Output the [X, Y] coordinate of the center of the cell containing the given text.  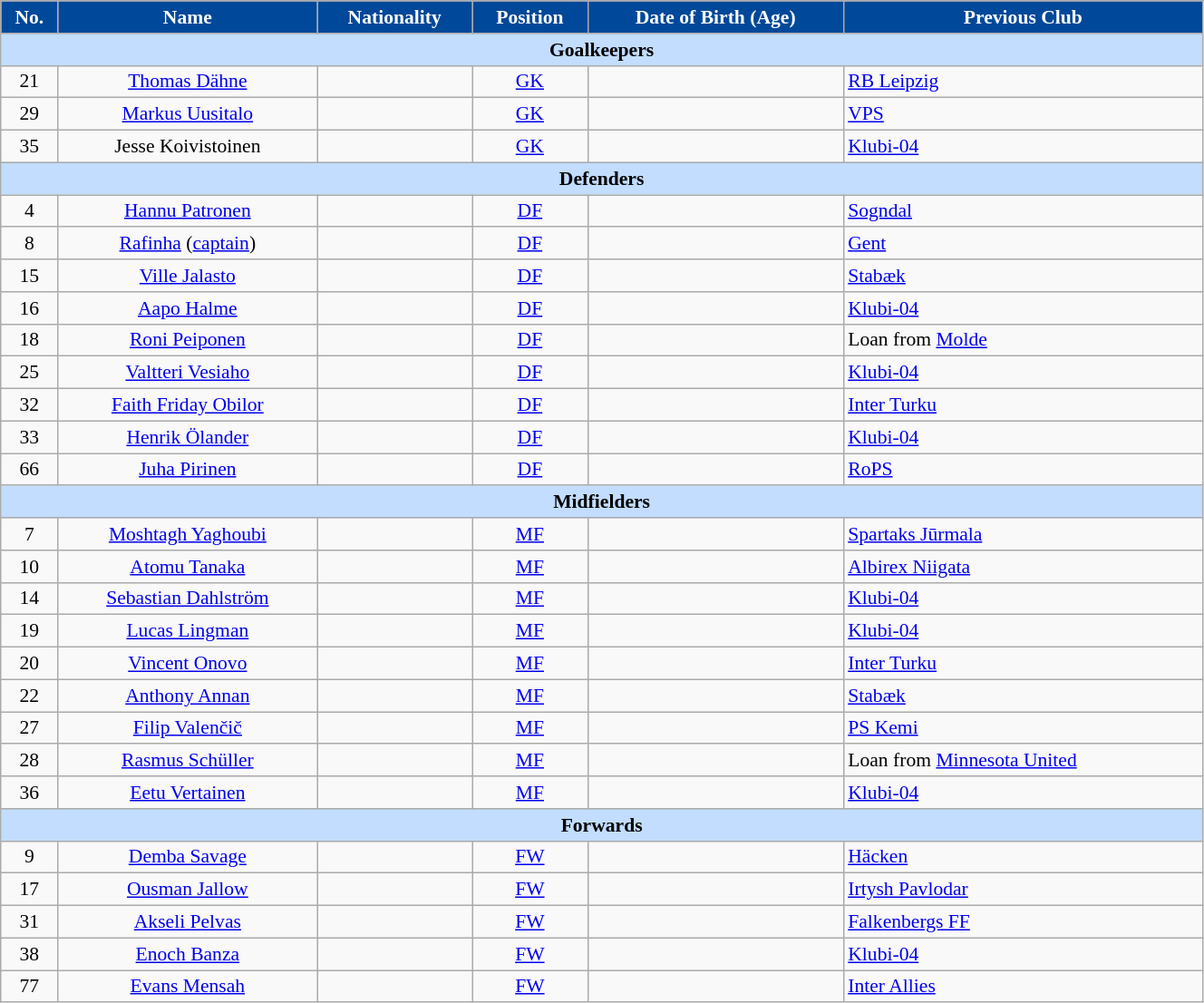
Aapo Halme [188, 308]
PS Kemi [1023, 728]
Evans Mensah [188, 987]
Goalkeepers [602, 50]
32 [29, 405]
Henrik Ölander [188, 437]
38 [29, 954]
Rasmus Schüller [188, 761]
10 [29, 567]
16 [29, 308]
Juha Pirinen [188, 470]
Enoch Banza [188, 954]
Eetu Vertainen [188, 793]
Falkenbergs FF [1023, 922]
VPS [1023, 114]
Ousman Jallow [188, 890]
33 [29, 437]
27 [29, 728]
Loan from Molde [1023, 340]
Jesse Koivistoinen [188, 147]
Previous Club [1023, 17]
Irtysh Pavlodar [1023, 890]
Defenders [602, 179]
Inter Allies [1023, 987]
Moshtagh Yaghoubi [188, 534]
Sebastian Dahlström [188, 599]
Akseli Pelvas [188, 922]
Hannu Patronen [188, 211]
7 [29, 534]
19 [29, 631]
Name [188, 17]
22 [29, 696]
Date of Birth (Age) [715, 17]
21 [29, 82]
Position [529, 17]
9 [29, 857]
Lucas Lingman [188, 631]
Loan from Minnesota United [1023, 761]
Sogndal [1023, 211]
31 [29, 922]
15 [29, 276]
Häcken [1023, 857]
18 [29, 340]
Roni Peiponen [188, 340]
66 [29, 470]
Filip Valenčič [188, 728]
Anthony Annan [188, 696]
Thomas Dähne [188, 82]
Atomu Tanaka [188, 567]
20 [29, 664]
77 [29, 987]
28 [29, 761]
Faith Friday Obilor [188, 405]
29 [29, 114]
Spartaks Jūrmala [1023, 534]
36 [29, 793]
Rafinha (captain) [188, 244]
Ville Jalasto [188, 276]
Albirex Niigata [1023, 567]
Gent [1023, 244]
Markus Uusitalo [188, 114]
4 [29, 211]
14 [29, 599]
Forwards [602, 825]
Valtteri Vesiaho [188, 373]
35 [29, 147]
Midfielders [602, 502]
17 [29, 890]
Nationality [395, 17]
Demba Savage [188, 857]
No. [29, 17]
RB Leipzig [1023, 82]
25 [29, 373]
8 [29, 244]
RoPS [1023, 470]
Vincent Onovo [188, 664]
